Detect which cell encompasses the target text, then output its (x, y) center coordinate. 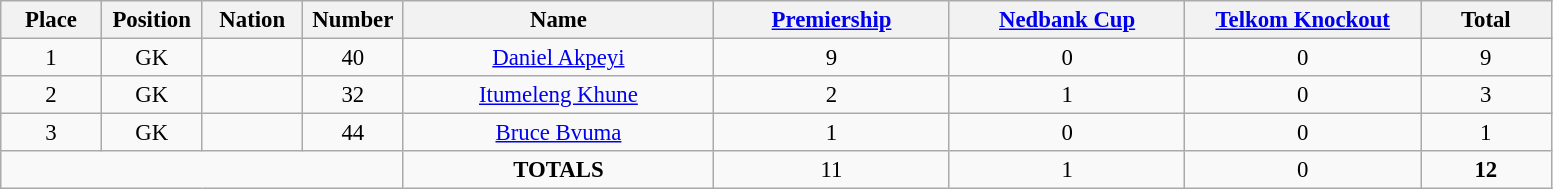
44 (354, 133)
Name (558, 20)
Telkom Knockout (1303, 20)
Total (1486, 20)
40 (354, 58)
11 (832, 170)
Position (152, 20)
Nedbank Cup (1067, 20)
TOTALS (558, 170)
Premiership (832, 20)
Nation (252, 20)
Itumeleng Khune (558, 95)
Place (52, 20)
Bruce Bvuma (558, 133)
32 (354, 95)
Number (354, 20)
12 (1486, 170)
Daniel Akpeyi (558, 58)
